For the text-containing cell, return its midpoint in [X, Y] coordinate format. 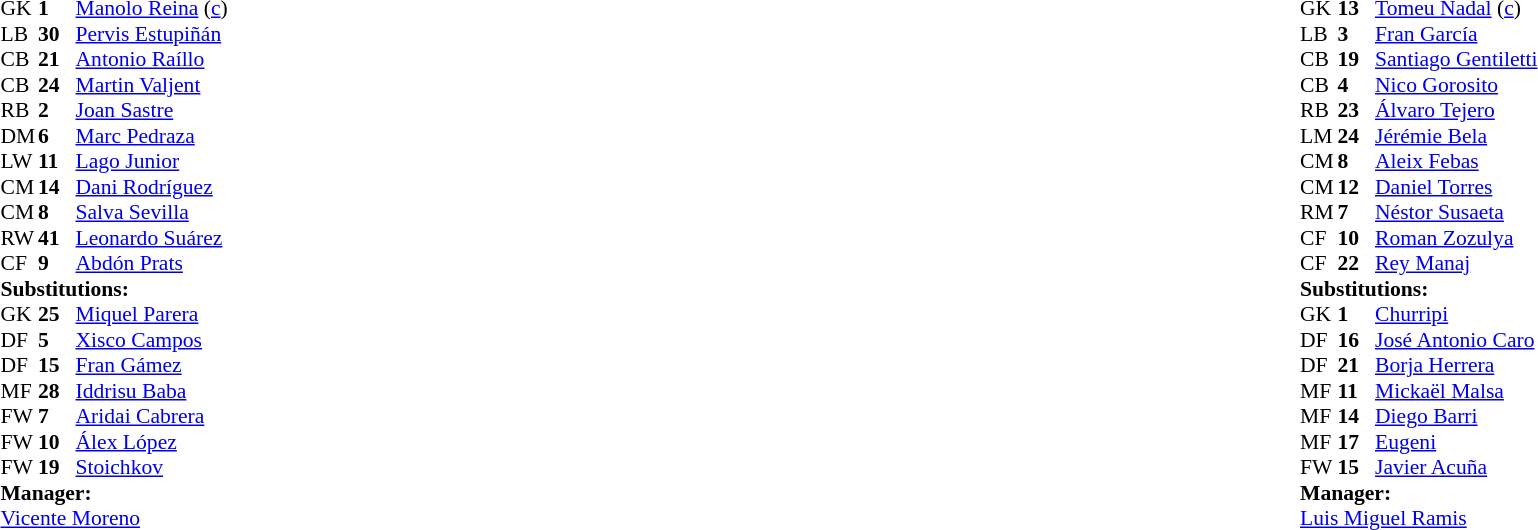
23 [1357, 111]
Marc Pedraza [152, 136]
RW [19, 238]
30 [57, 34]
Nico Gorosito [1456, 85]
Martin Valjent [152, 85]
Lago Junior [152, 161]
José Antonio Caro [1456, 340]
Aleix Febas [1456, 161]
LM [1319, 136]
Daniel Torres [1456, 187]
Xisco Campos [152, 340]
Álex López [152, 442]
41 [57, 238]
Churripi [1456, 315]
Diego Barri [1456, 417]
6 [57, 136]
Salva Sevilla [152, 213]
3 [1357, 34]
9 [57, 263]
Miquel Parera [152, 315]
RM [1319, 213]
Dani Rodríguez [152, 187]
Joan Sastre [152, 111]
28 [57, 391]
25 [57, 315]
LW [19, 161]
Javier Acuña [1456, 467]
22 [1357, 263]
1 [1357, 315]
Rey Manaj [1456, 263]
Álvaro Tejero [1456, 111]
4 [1357, 85]
Pervis Estupiñán [152, 34]
Iddrisu Baba [152, 391]
16 [1357, 340]
Stoichkov [152, 467]
Fran García [1456, 34]
5 [57, 340]
DM [19, 136]
12 [1357, 187]
Antonio Raíllo [152, 59]
Mickaël Malsa [1456, 391]
Leonardo Suárez [152, 238]
Roman Zozulya [1456, 238]
Abdón Prats [152, 263]
Santiago Gentiletti [1456, 59]
Aridai Cabrera [152, 417]
Jérémie Bela [1456, 136]
Eugeni [1456, 442]
17 [1357, 442]
2 [57, 111]
Néstor Susaeta [1456, 213]
Borja Herrera [1456, 365]
Fran Gámez [152, 365]
